From the cell containing the given text, extract its center point as [X, Y] coordinate. 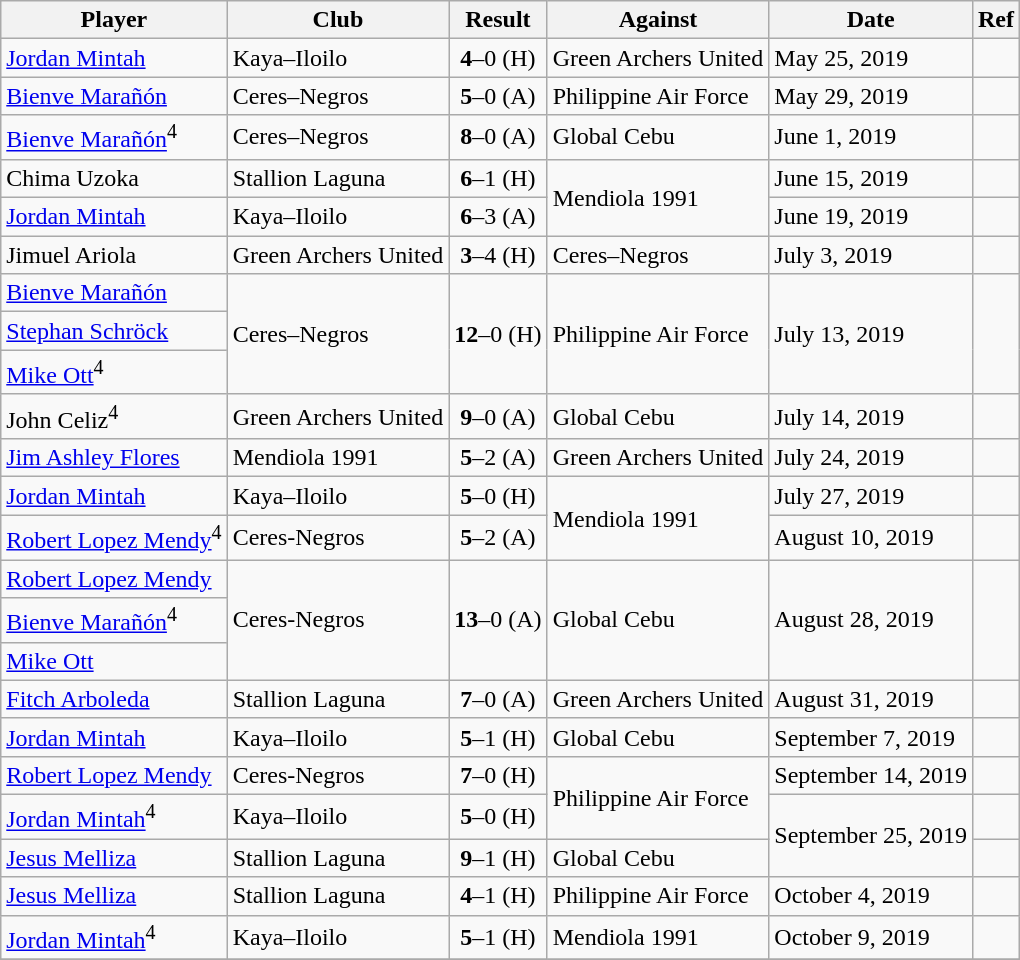
August 31, 2019 [871, 699]
August 28, 2019 [871, 620]
13–0 (A) [498, 620]
September 25, 2019 [871, 836]
July 13, 2019 [871, 334]
Club [338, 20]
7–0 (A) [498, 699]
July 14, 2019 [871, 416]
October 9, 2019 [871, 938]
Against [658, 20]
4–1 (H) [498, 896]
5–0 (A) [498, 96]
12–0 (H) [498, 334]
9–1 (H) [498, 858]
Chima Uzoka [114, 178]
John Celiz4 [114, 416]
Mike Ott [114, 661]
July 27, 2019 [871, 496]
4–0 (H) [498, 58]
Robert Lopez Mendy4 [114, 538]
6–3 (A) [498, 217]
Result [498, 20]
May 25, 2019 [871, 58]
June 15, 2019 [871, 178]
Mike Ott4 [114, 372]
Player [114, 20]
September 7, 2019 [871, 737]
9–0 (A) [498, 416]
October 4, 2019 [871, 896]
Fitch Arboleda [114, 699]
Stephan Schröck [114, 331]
June 19, 2019 [871, 217]
Jim Ashley Flores [114, 458]
7–0 (H) [498, 775]
Jimuel Ariola [114, 255]
June 1, 2019 [871, 138]
6–1 (H) [498, 178]
July 3, 2019 [871, 255]
3–4 (H) [498, 255]
July 24, 2019 [871, 458]
Ref [996, 20]
8–0 (A) [498, 138]
Date [871, 20]
September 14, 2019 [871, 775]
August 10, 2019 [871, 538]
May 29, 2019 [871, 96]
